For the text-containing cell, return its midpoint in [X, Y] coordinate format. 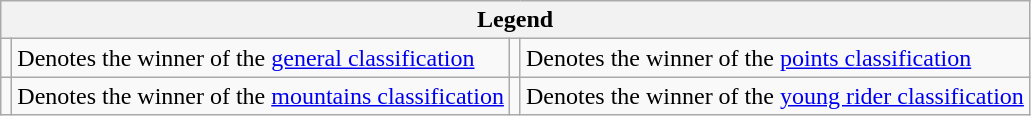
Legend [516, 20]
Denotes the winner of the general classification [261, 58]
Denotes the winner of the young rider classification [774, 96]
Denotes the winner of the mountains classification [261, 96]
Denotes the winner of the points classification [774, 58]
